From the cell containing the given text, extract its center point as [X, Y] coordinate. 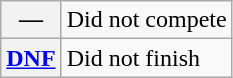
— [31, 20]
DNF [31, 58]
Did not compete [146, 20]
Did not finish [146, 58]
